Search for the cell housing the specified text and yield its [x, y] center coordinate. 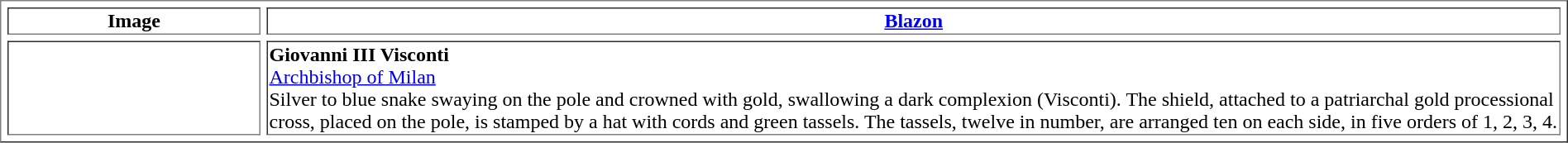
Image [134, 21]
Blazon [913, 21]
